Scan for the cell matching the given text and deliver its [X, Y] coordinate at center. 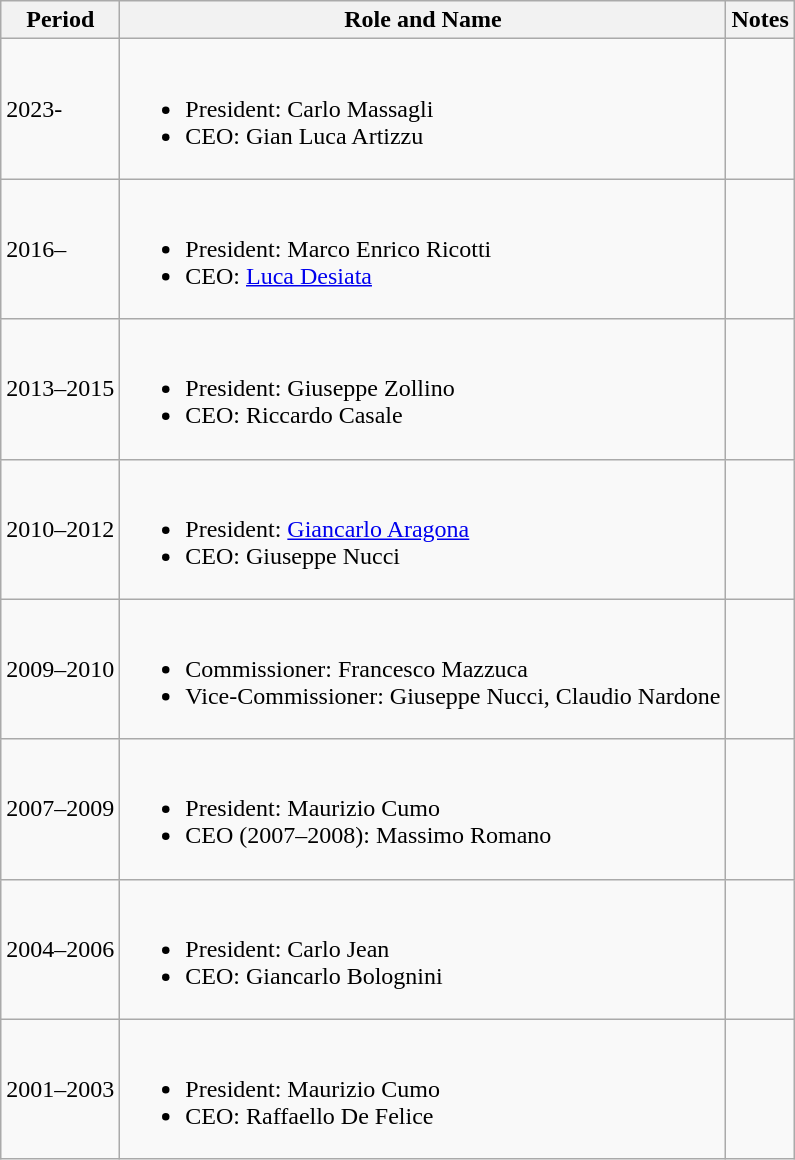
President: Marco Enrico RicottiCEO: Luca Desiata [423, 249]
2010–2012 [60, 529]
2004–2006 [60, 949]
President: Maurizio CumoCEO: Raffaello De Felice [423, 1089]
Role and Name [423, 20]
President: Carlo JeanCEO: Giancarlo Bolognini [423, 949]
President: Giuseppe ZollinoCEO: Riccardo Casale [423, 389]
President: Carlo MassagliCEO: Gian Luca Artizzu [423, 109]
2001–2003 [60, 1089]
2016– [60, 249]
President: Maurizio CumoCEO (2007–2008): Massimo Romano [423, 809]
Period [60, 20]
2013–2015 [60, 389]
Notes [760, 20]
2007–2009 [60, 809]
2009–2010 [60, 669]
President: Giancarlo AragonaCEO: Giuseppe Nucci [423, 529]
Commissioner: Francesco MazzucaVice-Commissioner: Giuseppe Nucci, Claudio Nardone [423, 669]
2023- [60, 109]
